Determine the (X, Y) coordinate at the center of the cell enclosing the given text.  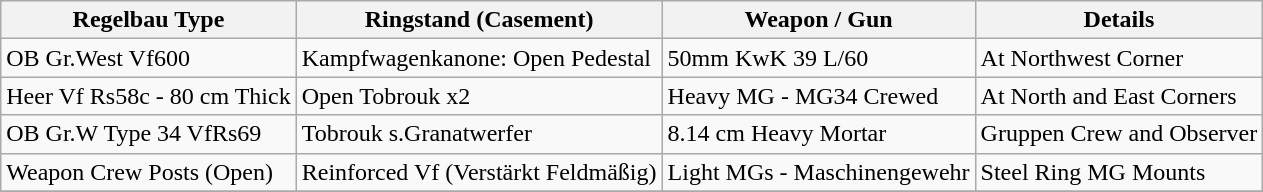
Regelbau Type (148, 20)
OB Gr.W Type 34 VfRs69 (148, 134)
Open Tobrouk x2 (479, 96)
Heer Vf Rs58c - 80 cm Thick (148, 96)
Light MGs - Maschinengewehr (818, 172)
Heavy MG - MG34 Crewed (818, 96)
OB Gr.West Vf600 (148, 58)
Ringstand (Casement) (479, 20)
Tobrouk s.Granatwerfer (479, 134)
8.14 cm Heavy Mortar (818, 134)
50mm KwK 39 L/60 (818, 58)
Reinforced Vf (Verstärkt Feldmäßig) (479, 172)
Kampfwagenkanone: Open Pedestal (479, 58)
Steel Ring MG Mounts (1119, 172)
Weapon / Gun (818, 20)
Weapon Crew Posts (Open) (148, 172)
Gruppen Crew and Observer (1119, 134)
At North and East Corners (1119, 96)
Details (1119, 20)
At Northwest Corner (1119, 58)
